Identify which cell holds the provided text, then report its (X, Y) central coordinate. 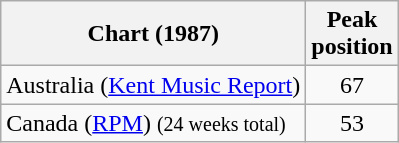
Canada (RPM) (24 weeks total) (154, 123)
Australia (Kent Music Report) (154, 85)
53 (352, 123)
67 (352, 85)
Peakposition (352, 34)
Chart (1987) (154, 34)
